Search for the cell housing the specified text and yield its (X, Y) center coordinate. 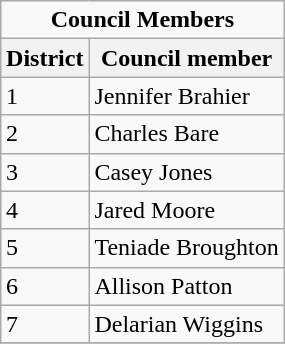
Jennifer Brahier (186, 96)
Council member (186, 58)
Delarian Wiggins (186, 324)
1 (45, 96)
Allison Patton (186, 286)
District (45, 58)
2 (45, 134)
4 (45, 210)
5 (45, 248)
3 (45, 172)
7 (45, 324)
Casey Jones (186, 172)
Charles Bare (186, 134)
Jared Moore (186, 210)
Council Members (143, 20)
6 (45, 286)
Teniade Broughton (186, 248)
